Detect which cell encompasses the target text, then output its (x, y) center coordinate. 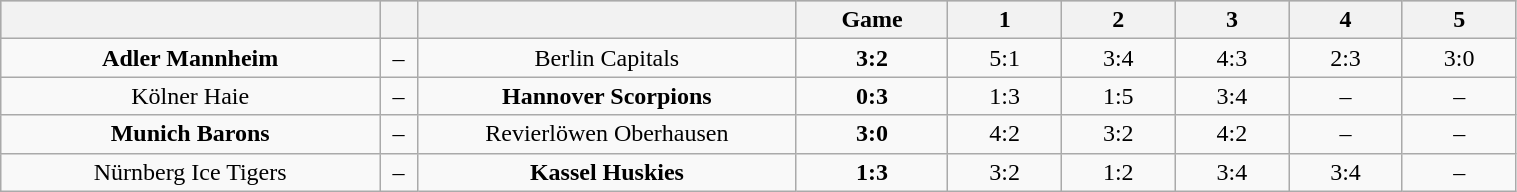
0:3 (872, 96)
1:2 (1118, 172)
5:1 (1005, 58)
Kölner Haie (190, 96)
Revierlöwen Oberhausen (606, 134)
1 (1005, 20)
Kassel Huskies (606, 172)
4 (1346, 20)
3 (1232, 20)
Adler Mannheim (190, 58)
Hannover Scorpions (606, 96)
4:3 (1232, 58)
5 (1459, 20)
2 (1118, 20)
2:3 (1346, 58)
Nürnberg Ice Tigers (190, 172)
Game (872, 20)
Berlin Capitals (606, 58)
Munich Barons (190, 134)
1:5 (1118, 96)
